From the cell containing the given text, extract its center point as [X, Y] coordinate. 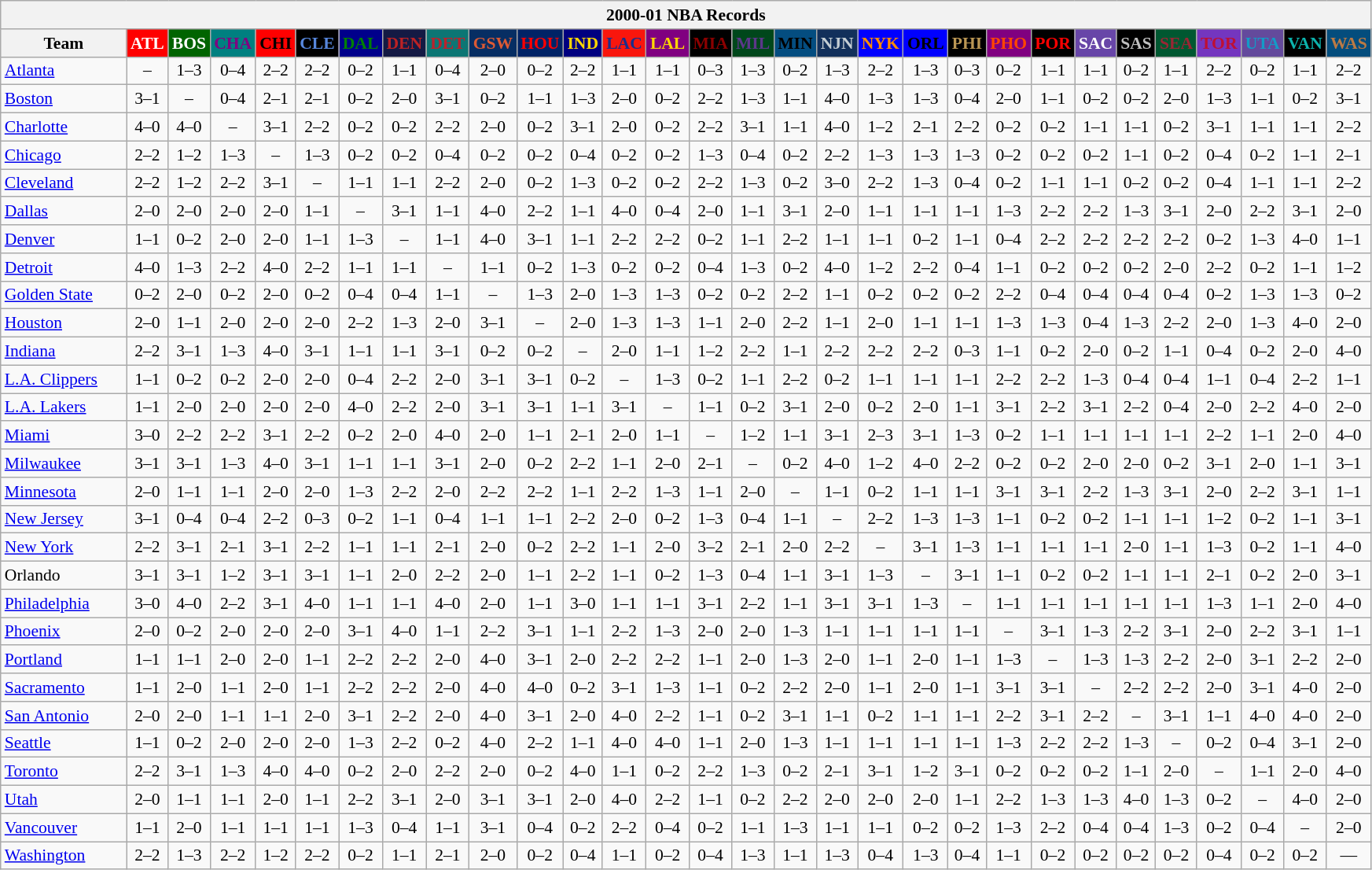
LAL [668, 43]
Denver [64, 239]
BOS [189, 43]
Vancouver [64, 828]
3–2 [710, 547]
PHO [1008, 43]
LAC [624, 43]
Golden State [64, 295]
SEA [1176, 43]
DAL [361, 43]
— [1349, 856]
Boston [64, 99]
IND [583, 43]
2–3 [881, 436]
HOU [539, 43]
Dallas [64, 212]
New York [64, 547]
SAC [1096, 43]
MIA [710, 43]
New Jersey [64, 519]
Toronto [64, 772]
GSW [494, 43]
Washington [64, 856]
Cleveland [64, 183]
MIL [753, 43]
ATL [148, 43]
CHA [233, 43]
DET [448, 43]
Minnesota [64, 492]
Sacramento [64, 688]
DEN [404, 43]
2000-01 NBA Records [686, 15]
Miami [64, 436]
TOR [1219, 43]
Utah [64, 800]
Detroit [64, 267]
PHI [967, 43]
Portland [64, 660]
VAN [1305, 43]
Orlando [64, 576]
WAS [1349, 43]
Team [64, 43]
Indiana [64, 352]
Chicago [64, 155]
SAS [1136, 43]
UTA [1263, 43]
Houston [64, 323]
L.A. Lakers [64, 407]
Phoenix [64, 632]
POR [1053, 43]
ORL [926, 43]
San Antonio [64, 716]
NYK [881, 43]
CLE [318, 43]
Charlotte [64, 127]
Milwaukee [64, 463]
Seattle [64, 743]
Atlanta [64, 71]
NJN [837, 43]
L.A. Clippers [64, 379]
Philadelphia [64, 603]
MIN [795, 43]
CHI [275, 43]
